Capture the cell that displays the provided text and extract its (x, y) central coordinate. 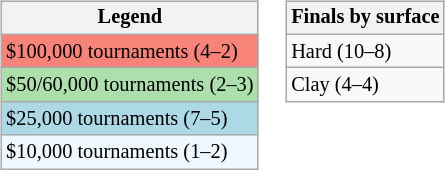
Hard (10–8) (365, 51)
$100,000 tournaments (4–2) (130, 51)
Finals by surface (365, 18)
Clay (4–4) (365, 85)
$10,000 tournaments (1–2) (130, 152)
Legend (130, 18)
$50/60,000 tournaments (2–3) (130, 85)
$25,000 tournaments (7–5) (130, 119)
